Find where the given text appears and provide that cell's center as [X, Y] coordinate. 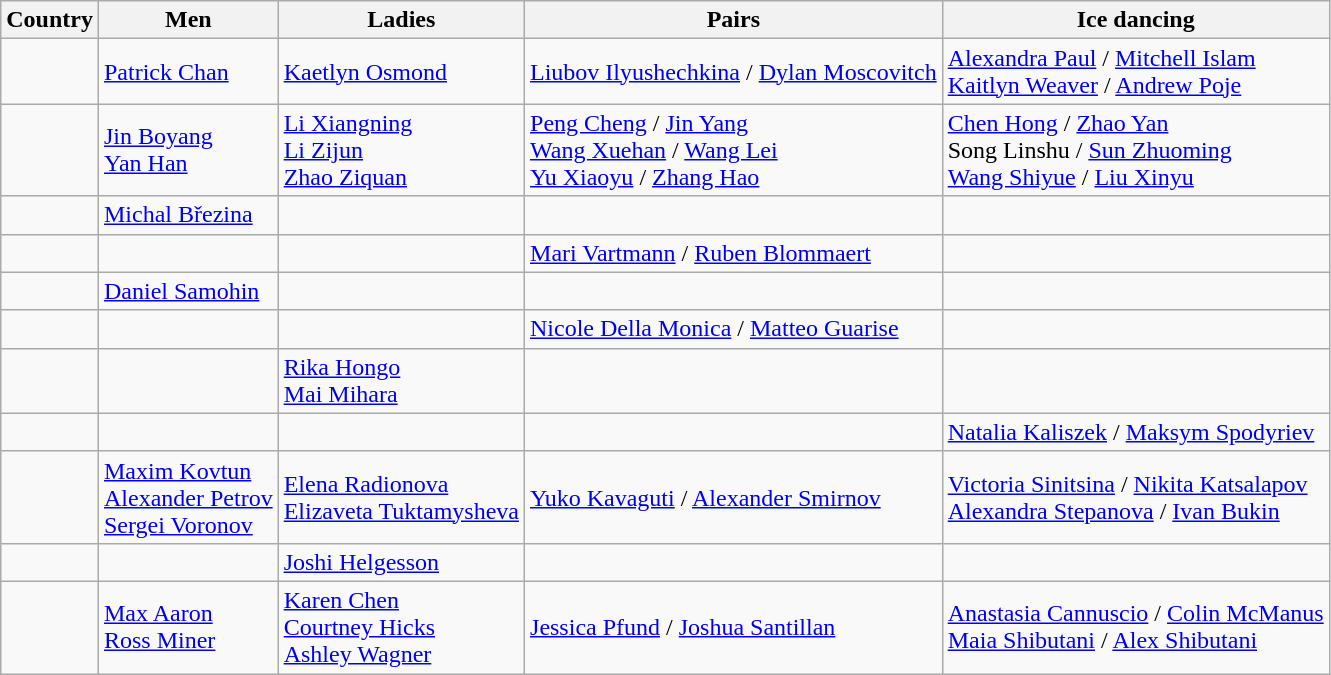
Michal Březina [188, 215]
Anastasia Cannuscio / Colin McManus Maia Shibutani / Alex Shibutani [1136, 627]
Karen Chen Courtney Hicks Ashley Wagner [401, 627]
Joshi Helgesson [401, 562]
Liubov Ilyushechkina / Dylan Moscovitch [734, 72]
Alexandra Paul / Mitchell Islam Kaitlyn Weaver / Andrew Poje [1136, 72]
Daniel Samohin [188, 291]
Chen Hong / Zhao Yan Song Linshu / Sun Zhuoming Wang Shiyue / Liu Xinyu [1136, 150]
Rika Hongo Mai Mihara [401, 380]
Elena Radionova Elizaveta Tuktamysheva [401, 497]
Li Xiangning Li Zijun Zhao Ziquan [401, 150]
Men [188, 20]
Kaetlyn Osmond [401, 72]
Max Aaron Ross Miner [188, 627]
Country [50, 20]
Patrick Chan [188, 72]
Ladies [401, 20]
Natalia Kaliszek / Maksym Spodyriev [1136, 432]
Victoria Sinitsina / Nikita Katsalapov Alexandra Stepanova / Ivan Bukin [1136, 497]
Mari Vartmann / Ruben Blommaert [734, 253]
Yuko Kavaguti / Alexander Smirnov [734, 497]
Jin Boyang Yan Han [188, 150]
Pairs [734, 20]
Jessica Pfund / Joshua Santillan [734, 627]
Ice dancing [1136, 20]
Peng Cheng / Jin Yang Wang Xuehan / Wang Lei Yu Xiaoyu / Zhang Hao [734, 150]
Maxim Kovtun Alexander Petrov Sergei Voronov [188, 497]
Nicole Della Monica / Matteo Guarise [734, 329]
